Return the (X, Y) coordinate for the center point of the cell that contains the specified text.  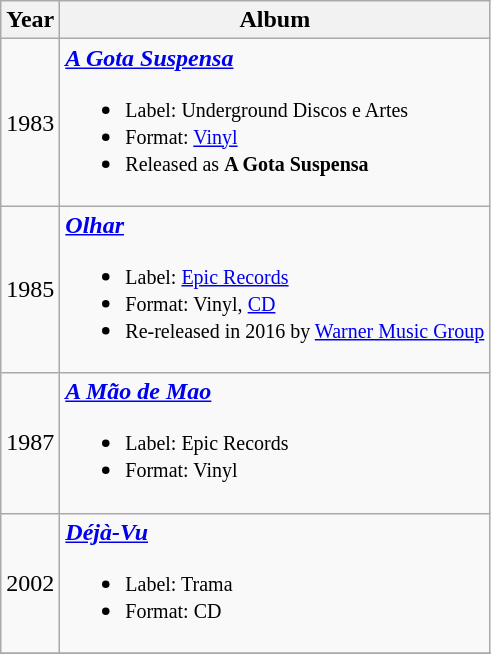
A Gota SuspensaLabel: Underground Discos e ArtesFormat: VinylReleased as A Gota Suspensa (275, 122)
Year (30, 20)
Déjà-VuLabel: TramaFormat: CD (275, 583)
1985 (30, 290)
A Mão de MaoLabel: Epic RecordsFormat: Vinyl (275, 443)
1983 (30, 122)
OlharLabel: Epic RecordsFormat: Vinyl, CDRe-released in 2016 by Warner Music Group (275, 290)
Album (275, 20)
2002 (30, 583)
1987 (30, 443)
